Return the [X, Y] coordinate for the center point of the cell that contains the specified text.  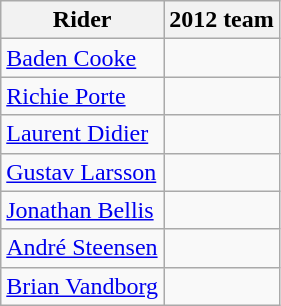
Richie Porte [82, 96]
Jonathan Bellis [82, 210]
Baden Cooke [82, 58]
Brian Vandborg [82, 286]
Rider [82, 20]
Gustav Larsson [82, 172]
André Steensen [82, 248]
Laurent Didier [82, 134]
2012 team [222, 20]
